Locate the cell with the specified text and output its [x, y] center coordinate. 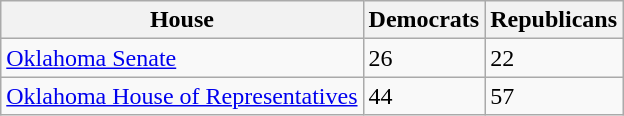
Oklahoma House of Representatives [182, 96]
Democrats [424, 20]
House [182, 20]
Republicans [554, 20]
57 [554, 96]
26 [424, 58]
Oklahoma Senate [182, 58]
22 [554, 58]
44 [424, 96]
